From the cell containing the given text, extract its center point as (x, y) coordinate. 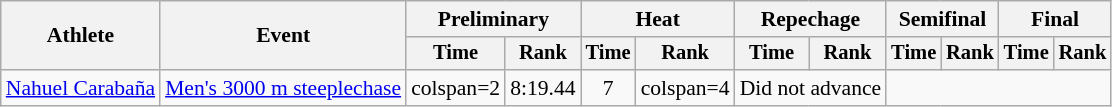
8:19.44 (542, 88)
colspan=2 (456, 88)
Preliminary (494, 19)
Repechage (811, 19)
Event (283, 36)
Athlete (80, 36)
Final (1055, 19)
7 (608, 88)
Did not advance (811, 88)
Heat (658, 19)
colspan=4 (686, 88)
Semifinal (942, 19)
Nahuel Carabaña (80, 88)
Men's 3000 m steeplechase (283, 88)
